Detect which cell encompasses the target text, then output its (x, y) center coordinate. 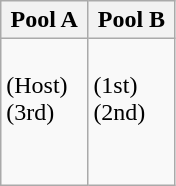
(Host) (3rd) (44, 112)
Pool A (44, 20)
Pool B (132, 20)
(1st) (2nd) (132, 112)
